Return (x, y) of the center of cell containing provided text 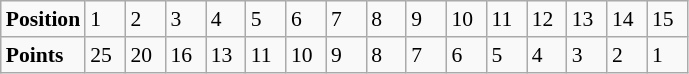
25 (105, 55)
Position (43, 19)
14 (627, 19)
12 (547, 19)
Points (43, 55)
16 (185, 55)
15 (667, 19)
20 (145, 55)
